Identify which cell holds the provided text, then report its (x, y) central coordinate. 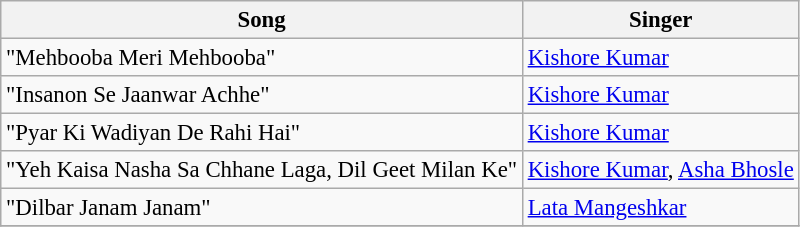
"Pyar Ki Wadiyan De Rahi Hai" (262, 133)
Song (262, 20)
"Yeh Kaisa Nasha Sa Chhane Laga, Dil Geet Milan Ke" (262, 170)
Kishore Kumar, Asha Bhosle (660, 170)
Singer (660, 20)
"Dilbar Janam Janam" (262, 208)
"Insanon Se Jaanwar Achhe" (262, 95)
"Mehbooba Meri Mehbooba" (262, 58)
Lata Mangeshkar (660, 208)
